Capture the cell that displays the provided text and extract its [X, Y] central coordinate. 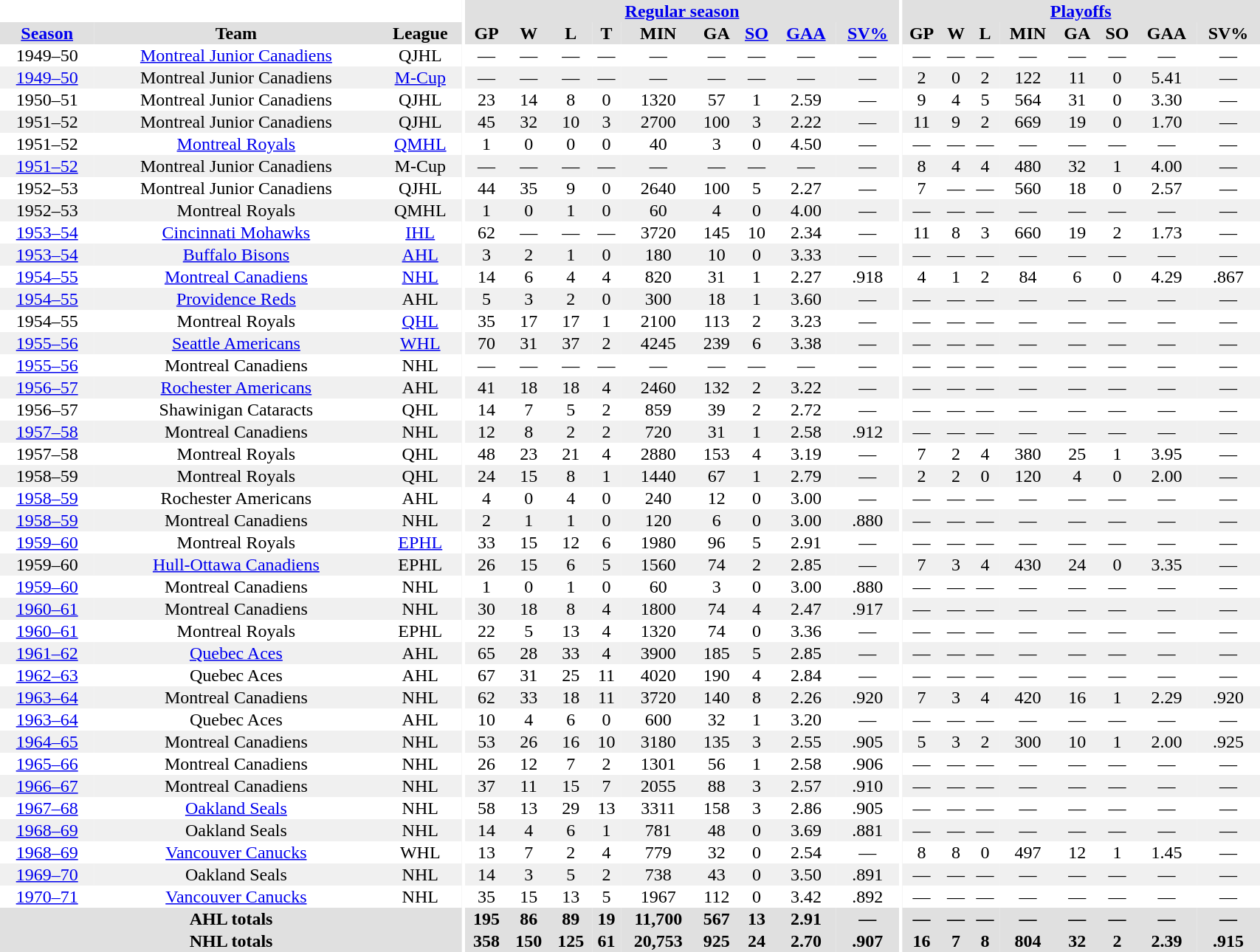
58 [486, 808]
30 [486, 609]
.906 [867, 764]
4020 [658, 675]
2880 [658, 454]
2640 [658, 188]
2.29 [1166, 697]
86 [529, 919]
150 [529, 941]
430 [1027, 565]
Season [47, 33]
1800 [658, 609]
1950–51 [47, 100]
3.50 [806, 875]
1560 [658, 565]
2.70 [806, 941]
3.23 [806, 321]
41 [486, 387]
420 [1027, 697]
.891 [867, 875]
Regular season [682, 11]
140 [716, 697]
2700 [658, 122]
AHL totals [231, 919]
Buffalo Bisons [236, 255]
21 [571, 454]
3.60 [806, 299]
4.50 [806, 144]
1969–70 [47, 875]
135 [716, 742]
1967 [658, 897]
61 [607, 941]
Cincinnati Mohawks [236, 232]
Playoffs [1081, 11]
158 [716, 808]
.907 [867, 941]
1.70 [1166, 122]
125 [571, 941]
859 [658, 410]
560 [1027, 188]
56 [716, 764]
NHL totals [231, 941]
480 [1027, 166]
1301 [658, 764]
781 [658, 830]
660 [1027, 232]
Hull-Ottawa Canadiens [236, 565]
1964–65 [47, 742]
3.22 [806, 387]
720 [658, 432]
5.41 [1166, 77]
45 [486, 122]
28 [529, 653]
4245 [658, 343]
3180 [658, 742]
Shawinigan Cataracts [236, 410]
2.86 [806, 808]
League [420, 33]
600 [658, 720]
65 [486, 653]
2.72 [806, 410]
3.33 [806, 255]
3.20 [806, 720]
2.84 [806, 675]
89 [571, 919]
925 [716, 941]
29 [571, 808]
2100 [658, 321]
185 [716, 653]
.867 [1228, 277]
2.54 [806, 852]
4.29 [1166, 277]
804 [1027, 941]
39 [716, 410]
1962–63 [47, 675]
2.79 [806, 476]
1967–68 [47, 808]
358 [486, 941]
Seattle Americans [236, 343]
122 [1027, 77]
96 [716, 542]
1965–66 [47, 764]
.925 [1228, 742]
57 [716, 100]
1440 [658, 476]
112 [716, 897]
2.47 [806, 609]
1961–62 [47, 653]
3.30 [1166, 100]
IHL [420, 232]
669 [1027, 122]
195 [486, 919]
190 [716, 675]
779 [658, 852]
11,700 [658, 919]
44 [486, 188]
2055 [658, 786]
.917 [867, 609]
Team [236, 33]
.910 [867, 786]
2.39 [1166, 941]
.892 [867, 897]
497 [1027, 852]
1970–71 [47, 897]
88 [716, 786]
T [607, 33]
3.42 [806, 897]
820 [658, 277]
564 [1027, 100]
132 [716, 387]
3.19 [806, 454]
.918 [867, 277]
22 [486, 631]
53 [486, 742]
70 [486, 343]
Providence Reds [236, 299]
3.95 [1166, 454]
.915 [1228, 941]
145 [716, 232]
3.69 [806, 830]
84 [1027, 277]
.881 [867, 830]
1966–67 [47, 786]
1.73 [1166, 232]
180 [658, 255]
40 [658, 144]
20,753 [658, 941]
2460 [658, 387]
567 [716, 919]
153 [716, 454]
3.35 [1166, 565]
3.38 [806, 343]
113 [716, 321]
.912 [867, 432]
3311 [658, 808]
3900 [658, 653]
1980 [658, 542]
43 [716, 875]
2.22 [806, 122]
240 [658, 498]
239 [716, 343]
2.59 [806, 100]
2.55 [806, 742]
380 [1027, 454]
2.26 [806, 697]
1.45 [1166, 852]
3.36 [806, 631]
2.34 [806, 232]
738 [658, 875]
